Detect which cell encompasses the target text, then output its [x, y] center coordinate. 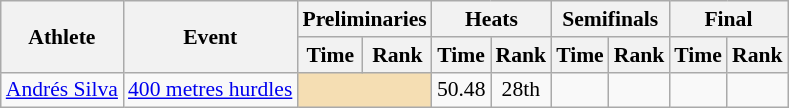
28th [522, 90]
Heats [492, 19]
50.48 [462, 90]
400 metres hurdles [210, 90]
Final [728, 19]
Athlete [62, 36]
Semifinals [610, 19]
Andrés Silva [62, 90]
Preliminaries [364, 19]
Event [210, 36]
